Extract the [X, Y] coordinate from the center of the cell holding the provided text.  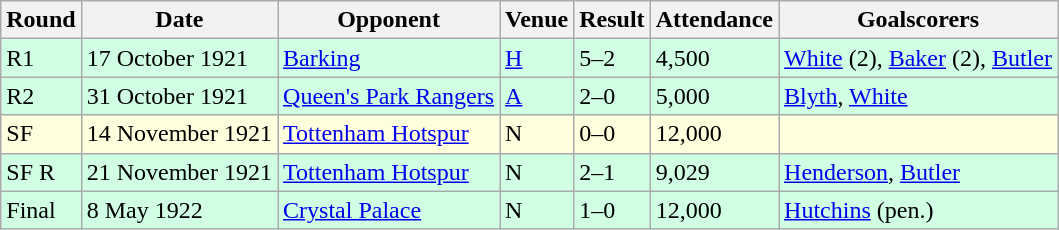
Result [612, 20]
4,500 [714, 58]
1–0 [612, 210]
Round [41, 20]
Blyth, White [918, 96]
17 October 1921 [179, 58]
Venue [537, 20]
A [537, 96]
Barking [389, 58]
Crystal Palace [389, 210]
0–0 [612, 134]
Queen's Park Rangers [389, 96]
14 November 1921 [179, 134]
Hutchins (pen.) [918, 210]
5–2 [612, 58]
SF R [41, 172]
8 May 1922 [179, 210]
9,029 [714, 172]
R2 [41, 96]
21 November 1921 [179, 172]
White (2), Baker (2), Butler [918, 58]
Final [41, 210]
Date [179, 20]
SF [41, 134]
2–0 [612, 96]
31 October 1921 [179, 96]
Attendance [714, 20]
5,000 [714, 96]
H [537, 58]
Opponent [389, 20]
Henderson, Butler [918, 172]
R1 [41, 58]
2–1 [612, 172]
Goalscorers [918, 20]
